Identify which cell holds the provided text, then report its [X, Y] central coordinate. 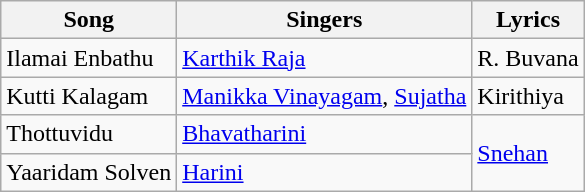
Snehan [528, 153]
Song [89, 20]
Ilamai Enbathu [89, 58]
Kutti Kalagam [89, 96]
Singers [324, 20]
R. Buvana [528, 58]
Yaaridam Solven [89, 172]
Manikka Vinayagam, Sujatha [324, 96]
Harini [324, 172]
Kirithiya [528, 96]
Thottuvidu [89, 134]
Karthik Raja [324, 58]
Lyrics [528, 20]
Bhavatharini [324, 134]
